Determine the [X, Y] coordinate at the center of the cell enclosing the given text.  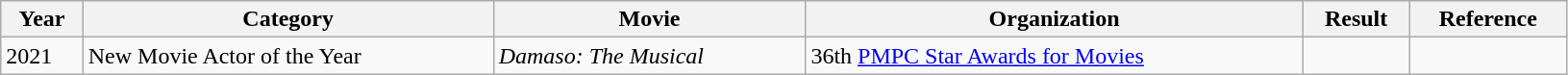
Damaso: The Musical [650, 56]
Category [288, 19]
Year [42, 19]
New Movie Actor of the Year [288, 56]
Movie [650, 19]
Result [1356, 19]
36th PMPC Star Awards for Movies [1054, 56]
Reference [1488, 19]
2021 [42, 56]
Organization [1054, 19]
